Output the (x, y) coordinate of the center of the cell containing the given text.  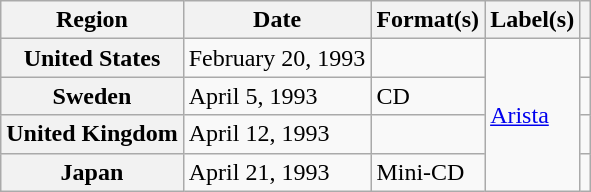
United Kingdom (92, 134)
April 5, 1993 (277, 96)
Sweden (92, 96)
Format(s) (428, 20)
CD (428, 96)
April 21, 1993 (277, 172)
Label(s) (532, 20)
February 20, 1993 (277, 58)
April 12, 1993 (277, 134)
Date (277, 20)
Region (92, 20)
Mini-CD (428, 172)
United States (92, 58)
Japan (92, 172)
Arista (532, 115)
